Output the [x, y] coordinate of the center of the cell containing the given text.  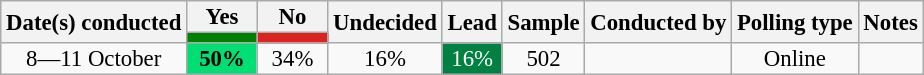
Yes [222, 17]
8—11 October [94, 59]
Date(s) conducted [94, 22]
502 [544, 59]
Lead [472, 22]
Sample [544, 22]
Online [795, 59]
Undecided [385, 22]
50% [222, 59]
Conducted by [658, 22]
No [292, 17]
Notes [890, 22]
34% [292, 59]
Polling type [795, 22]
